Pinpoint the cell where the given text exists, returning its [x, y] midpoint coordinate. 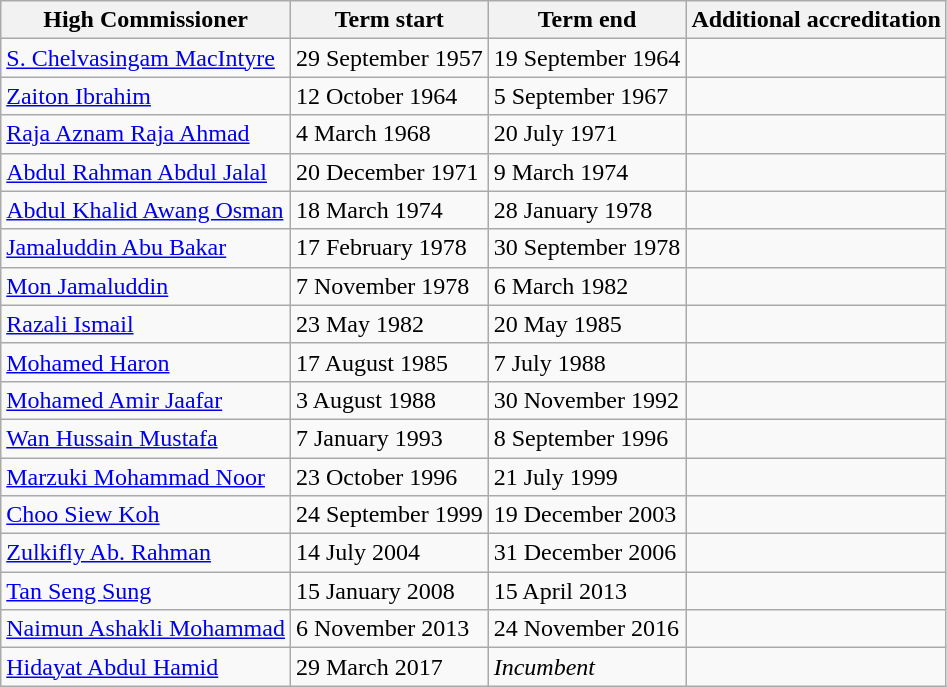
Term start [389, 20]
20 July 1971 [587, 134]
Incumbent [587, 667]
Zulkifly Ab. Rahman [146, 553]
29 September 1957 [389, 58]
12 October 1964 [389, 96]
21 July 1999 [587, 477]
24 November 2016 [587, 629]
6 November 2013 [389, 629]
Choo Siew Koh [146, 515]
3 August 1988 [389, 400]
5 September 1967 [587, 96]
Additional accreditation [816, 20]
23 October 1996 [389, 477]
S. Chelvasingam MacIntyre [146, 58]
Jamaluddin Abu Bakar [146, 248]
7 July 1988 [587, 362]
Hidayat Abdul Hamid [146, 667]
30 September 1978 [587, 248]
31 December 2006 [587, 553]
Zaiton Ibrahim [146, 96]
Mohamed Amir Jaafar [146, 400]
Raja Aznam Raja Ahmad [146, 134]
19 December 2003 [587, 515]
30 November 1992 [587, 400]
6 March 1982 [587, 286]
23 May 1982 [389, 324]
Razali Ismail [146, 324]
29 March 2017 [389, 667]
15 April 2013 [587, 591]
8 September 1996 [587, 438]
7 January 1993 [389, 438]
Abdul Rahman Abdul Jalal [146, 172]
19 September 1964 [587, 58]
Mon Jamaluddin [146, 286]
9 March 1974 [587, 172]
17 August 1985 [389, 362]
7 November 1978 [389, 286]
Term end [587, 20]
28 January 1978 [587, 210]
20 December 1971 [389, 172]
20 May 1985 [587, 324]
High Commissioner [146, 20]
17 February 1978 [389, 248]
Abdul Khalid Awang Osman [146, 210]
Naimun Ashakli Mohammad [146, 629]
Wan Hussain Mustafa [146, 438]
24 September 1999 [389, 515]
Marzuki Mohammad Noor [146, 477]
Tan Seng Sung [146, 591]
4 March 1968 [389, 134]
18 March 1974 [389, 210]
Mohamed Haron [146, 362]
15 January 2008 [389, 591]
14 July 2004 [389, 553]
